Output the [X, Y] coordinate of the center of the cell containing the given text.  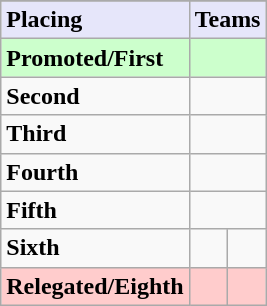
Promoted/First [95, 58]
Fifth [95, 210]
Second [95, 96]
Teams [228, 20]
Sixth [95, 248]
Relegated/Eighth [95, 286]
Placing [95, 20]
Fourth [95, 172]
Third [95, 134]
